Capture the cell that displays the provided text and extract its [X, Y] central coordinate. 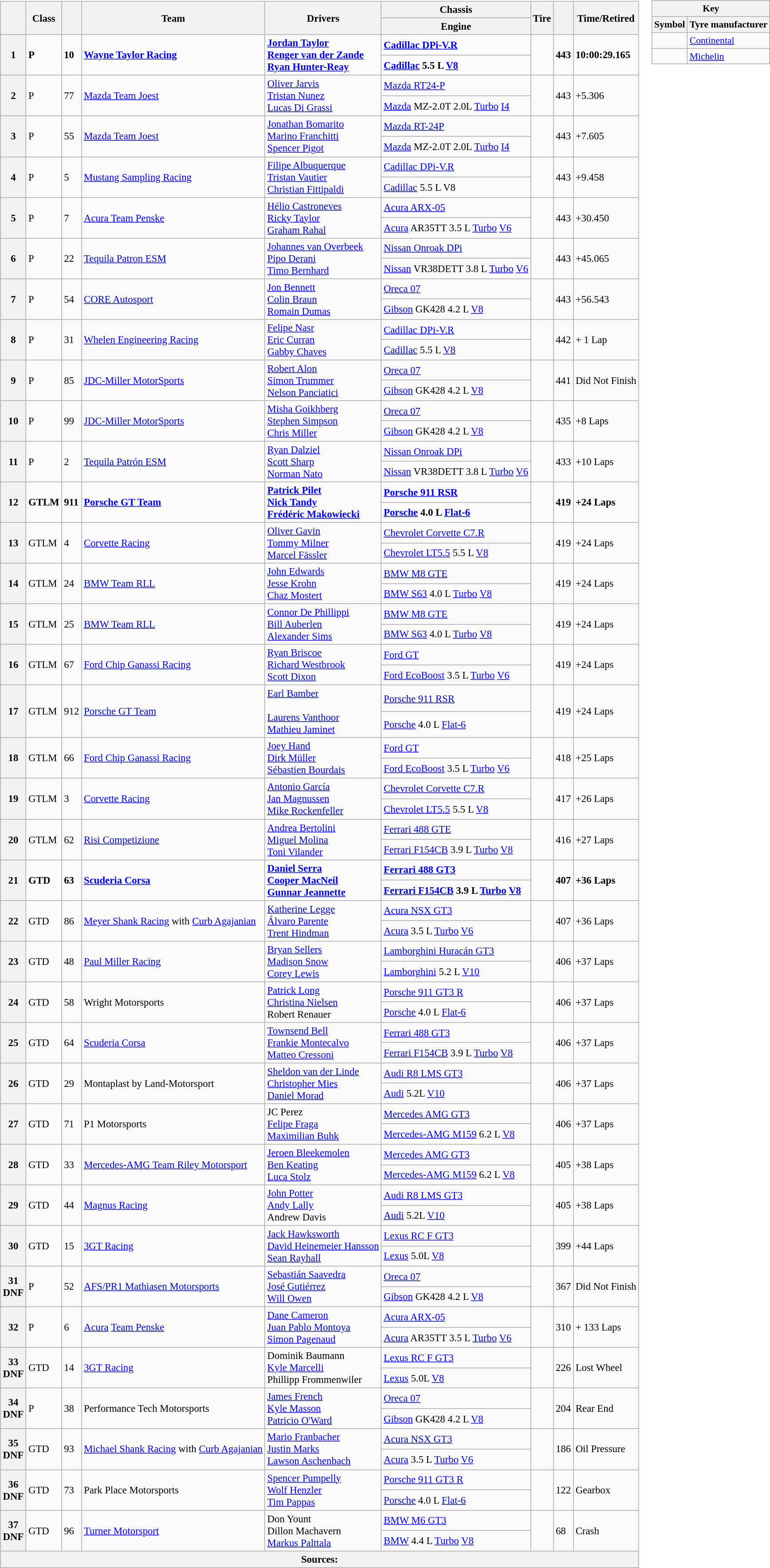
8 [13, 340]
Lamborghini 5.2 L V10 [456, 972]
77 [72, 96]
44 [72, 1205]
33DNF [13, 1368]
418 [563, 758]
Tyre manufacturer [729, 24]
Paul Miller Racing [173, 961]
+10 Laps [606, 462]
Oil Pressure [606, 1449]
912 [72, 712]
Time/Retired [606, 18]
Meyer Shank Racing with Curb Agajanian [173, 921]
96 [72, 1531]
Katherine Legge Álvaro Parente Trent Hindman [323, 921]
+56.543 [606, 299]
66 [72, 758]
Jon Bennett Colin Braun Romain Dumas [323, 299]
Park Place Motorsports [173, 1490]
Don Yount Dillon Machavern Markus Palttala [323, 1531]
26 [13, 1083]
Antonio García Jan Magnussen Mike Rockenfeller [323, 799]
BMW M6 GT3 [456, 1521]
Dominik Baumann Kyle Marcelli Phillipp Frommenwiler [323, 1368]
Jack Hawksworth David Heinemeier Hansson Sean Rayhall [323, 1246]
186 [563, 1449]
+27 Laps [606, 840]
86 [72, 921]
38 [72, 1409]
435 [563, 421]
Risi Competizione [173, 840]
Misha Goikhberg Stephen Simpson Chris Miller [323, 421]
Magnus Racing [173, 1205]
Jeroen Bleekemolen Ben Keating Luca Stolz [323, 1165]
417 [563, 799]
+ 133 Laps [606, 1327]
+ 1 Lap [606, 340]
Patrick Pilet Nick Tandy Frédéric Makowiecki [323, 502]
Daniel Serra Cooper MacNeil Gunnar Jeannette [323, 880]
Key [711, 9]
67 [72, 665]
33 [72, 1165]
P1 Motorsports [173, 1124]
Mercedes-AMG Team Riley Motorsport [173, 1165]
Wright Motorsports [173, 1002]
Michael Shank Racing with Curb Agajanian [173, 1449]
Class [44, 18]
JC Perez Felipe Fraga Maximilian Buhk [323, 1124]
+9.458 [606, 177]
433 [563, 462]
1 [13, 55]
Spencer Pumpelly Wolf Henzler Tim Pappas [323, 1490]
911 [72, 502]
Jonathan Bomarito Marino Franchitti Spencer Pigot [323, 136]
441 [563, 380]
Mazda RT-24P [456, 126]
Earl Bamber Laurens Vanthoor Mathieu Jaminet [323, 712]
James French Kyle Masson Patricio O'Ward [323, 1409]
71 [72, 1124]
Oliver Jarvis Tristan Nunez Lucas Di Grassi [323, 96]
Bryan Sellers Madison Snow Corey Lewis [323, 961]
Wayne Taylor Racing [173, 55]
58 [72, 1002]
Felipe Nasr Eric Curran Gabby Chaves [323, 340]
Symbol [670, 24]
48 [72, 961]
85 [72, 380]
55 [72, 136]
Performance Tech Motorsports [173, 1409]
34DNF [13, 1409]
+44 Laps [606, 1246]
99 [72, 421]
20 [13, 840]
+26 Laps [606, 799]
Ferrari 488 GTE [456, 829]
AFS/PR1 Mathiasen Motorsports [173, 1287]
Crash [606, 1531]
Mario Franbacher Justin Marks Lawson Aschenbach [323, 1449]
John Edwards Jesse Krohn Chaz Mostert [323, 584]
+45.065 [606, 258]
Oliver Gavin Tommy Milner Marcel Fässler [323, 543]
Lost Wheel [606, 1368]
Engine [456, 27]
Drivers [323, 18]
+7.605 [606, 136]
64 [72, 1043]
Sources: [319, 1559]
Gearbox [606, 1490]
Tequila Patrón ESM [173, 462]
Filipe Albuquerque Tristan Vautier Christian Fittipaldi [323, 177]
Robert Alon Simon Trummer Nelson Panciatici [323, 380]
Hélio Castroneves Ricky Taylor Graham Rahal [323, 218]
+8 Laps [606, 421]
310 [563, 1327]
Chassis [456, 10]
Ryan Dalziel Scott Sharp Norman Nato [323, 462]
+25 Laps [606, 758]
Connor De Phillippi Bill Auberlen Alexander Sims [323, 624]
Andrea Bertolini Miguel Molina Toni Vilander [323, 840]
226 [563, 1368]
23 [13, 961]
Dane Cameron Juan Pablo Montoya Simon Pagenaud [323, 1327]
Rear End [606, 1409]
BMW 4.4 L Turbo V8 [456, 1540]
Patrick Long Christina Nielsen Robert Renauer [323, 1002]
17 [13, 712]
Ryan Briscoe Richard Westbrook Scott Dixon [323, 665]
Sebastián Saavedra José Gutiérrez Will Owen [323, 1287]
35DNF [13, 1449]
Continental [729, 40]
27 [13, 1124]
Montaplast by Land-Motorsport [173, 1083]
11 [13, 462]
+5.306 [606, 96]
54 [72, 299]
28 [13, 1165]
Team [173, 18]
19 [13, 799]
31DNF [13, 1287]
Jordan Taylor Renger van der Zande Ryan Hunter-Reay [323, 55]
Michelin [729, 56]
204 [563, 1409]
18 [13, 758]
Mustang Sampling Racing [173, 177]
416 [563, 840]
399 [563, 1246]
Lamborghini Huracán GT3 [456, 951]
Tire [542, 18]
442 [563, 340]
Sheldon van der Linde Christopher Mies Daniel Morad [323, 1083]
Whelen Engineering Racing [173, 340]
30 [13, 1246]
Johannes van Overbeek Pipo Derani Timo Bernhard [323, 258]
62 [72, 840]
Joey Hand Dirk Müller Sébastien Bourdais [323, 758]
68 [563, 1531]
+30.450 [606, 218]
37DNF [13, 1531]
93 [72, 1449]
122 [563, 1490]
21 [13, 880]
Tequila Patron ESM [173, 258]
73 [72, 1490]
32 [13, 1327]
63 [72, 880]
9 [13, 380]
John Potter Andy Lally Andrew Davis [323, 1205]
12 [13, 502]
16 [13, 665]
Turner Motorsport [173, 1531]
Mazda RT24-P [456, 86]
52 [72, 1287]
13 [13, 543]
Townsend Bell Frankie Montecalvo Matteo Cressoni [323, 1043]
367 [563, 1287]
31 [72, 340]
36DNF [13, 1490]
10:00:29.165 [606, 55]
CORE Autosport [173, 299]
